From the cell containing the given text, extract its center point as (x, y) coordinate. 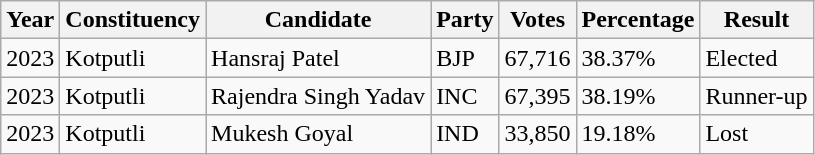
BJP (465, 58)
Percentage (638, 20)
Mukesh Goyal (318, 134)
Runner-up (756, 96)
Elected (756, 58)
Rajendra Singh Yadav (318, 96)
Candidate (318, 20)
Votes (538, 20)
Party (465, 20)
IND (465, 134)
Hansraj Patel (318, 58)
INC (465, 96)
Lost (756, 134)
67,716 (538, 58)
Year (30, 20)
38.19% (638, 96)
19.18% (638, 134)
Constituency (133, 20)
Result (756, 20)
38.37% (638, 58)
33,850 (538, 134)
67,395 (538, 96)
